Output the [x, y] coordinate of the center of the cell containing the given text.  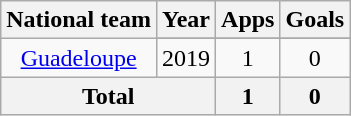
National team [79, 20]
Apps [248, 20]
Year [186, 20]
2019 [186, 58]
Goals [315, 20]
Total [108, 96]
Guadeloupe [79, 58]
